Return [X, Y] of the center of cell containing provided text 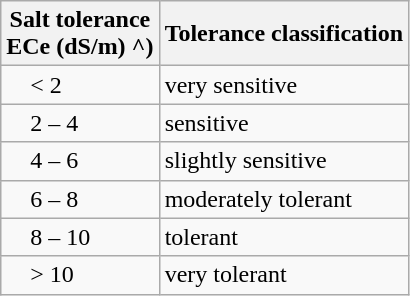
very tolerant [284, 275]
8 – 10 [80, 237]
sensitive [284, 123]
> 10 [80, 275]
very sensitive [284, 85]
6 – 8 [80, 199]
4 – 6 [80, 161]
< 2 [80, 85]
tolerant [284, 237]
2 – 4 [80, 123]
Tolerance classification [284, 34]
moderately tolerant [284, 199]
Salt tolerance ECe (dS/m) ^) [80, 34]
slightly sensitive [284, 161]
